Identify which cell holds the provided text, then report its [x, y] central coordinate. 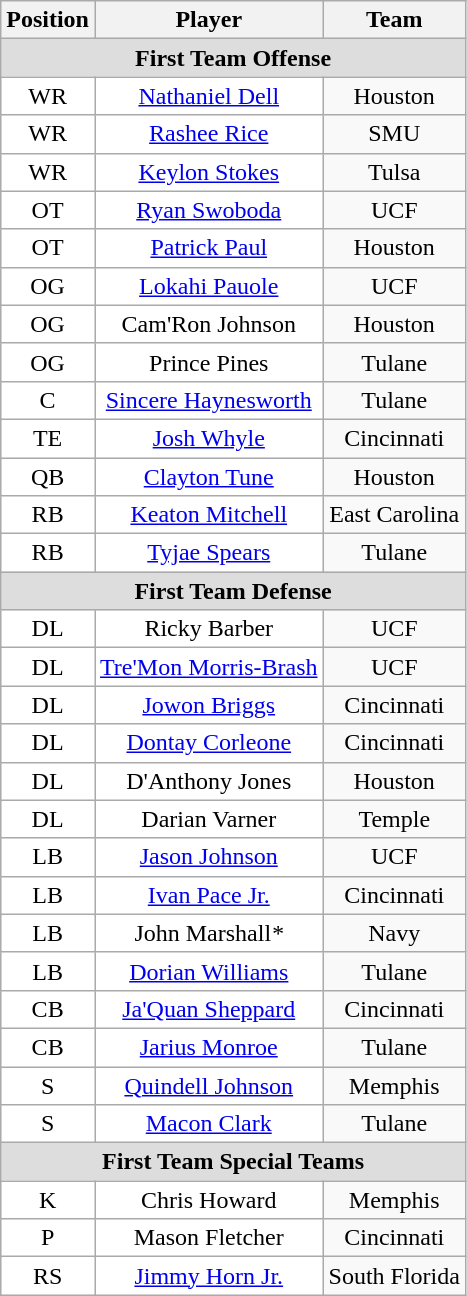
Nathaniel Dell [208, 96]
South Florida [394, 1276]
Prince Pines [208, 362]
Temple [394, 819]
P [48, 1238]
D'Anthony Jones [208, 781]
Rashee Rice [208, 134]
Lokahi Pauole [208, 286]
Sincere Haynesworth [208, 400]
RS [48, 1276]
K [48, 1200]
Mason Fletcher [208, 1238]
QB [48, 477]
Jowon Briggs [208, 705]
Josh Whyle [208, 438]
SMU [394, 134]
Cam'Ron Johnson [208, 324]
First Team Defense [234, 591]
Ivan Pace Jr. [208, 895]
Tyjae Spears [208, 553]
Darian Varner [208, 819]
Patrick Paul [208, 248]
Navy [394, 933]
Dorian Williams [208, 971]
Ryan Swoboda [208, 210]
Macon Clark [208, 1124]
Ricky Barber [208, 629]
C [48, 400]
Jimmy Horn Jr. [208, 1276]
Player [208, 20]
First Team Offense [234, 58]
John Marshall* [208, 933]
Team [394, 20]
First Team Special Teams [234, 1162]
East Carolina [394, 515]
Keylon Stokes [208, 172]
Jarius Monroe [208, 1047]
Ja'Quan Sheppard [208, 1009]
Position [48, 20]
TE [48, 438]
Quindell Johnson [208, 1085]
Dontay Corleone [208, 743]
Chris Howard [208, 1200]
Tulsa [394, 172]
Tre'Mon Morris-Brash [208, 667]
Keaton Mitchell [208, 515]
Jason Johnson [208, 857]
Clayton Tune [208, 477]
